Provide the (x, y) coordinate of the cell's center where the given text is located.  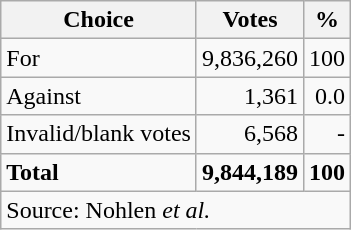
Votes (250, 20)
- (328, 134)
9,836,260 (250, 58)
Invalid/blank votes (99, 134)
0.0 (328, 96)
6,568 (250, 134)
1,361 (250, 96)
% (328, 20)
Against (99, 96)
Choice (99, 20)
9,844,189 (250, 172)
Total (99, 172)
For (99, 58)
Source: Nohlen et al. (176, 210)
